Pinpoint the cell where the given text exists, returning its [X, Y] midpoint coordinate. 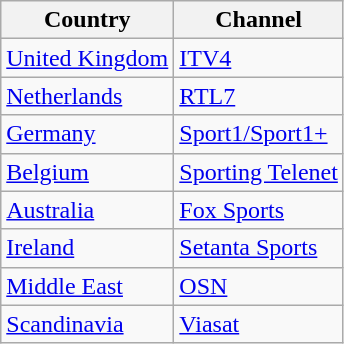
Belgium [88, 172]
Viasat [259, 324]
Channel [259, 20]
Scandinavia [88, 324]
Sport1/Sport1+ [259, 134]
RTL7 [259, 96]
Sporting Telenet [259, 172]
ITV4 [259, 58]
Germany [88, 134]
Australia [88, 210]
OSN [259, 286]
Netherlands [88, 96]
Ireland [88, 248]
Country [88, 20]
Middle East [88, 286]
Setanta Sports [259, 248]
Fox Sports [259, 210]
United Kingdom [88, 58]
